Detect which cell encompasses the target text, then output its [x, y] center coordinate. 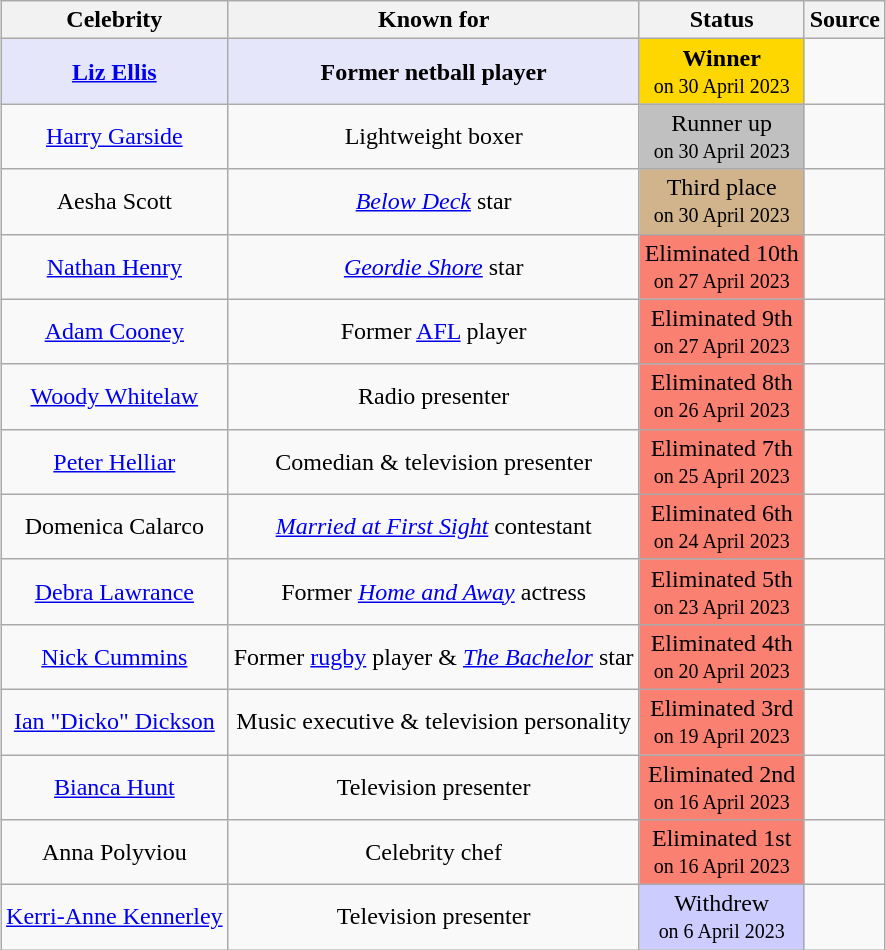
Third placeon 30 April 2023 [722, 202]
Adam Cooney [115, 332]
Former rugby player & The Bachelor star [434, 656]
Bianca Hunt [115, 786]
Nick Cummins [115, 656]
Liz Ellis [115, 72]
Eliminated 2ndon 16 April 2023 [722, 786]
Eliminated 10th on 27 April 2023 [722, 266]
Married at First Sight contestant [434, 526]
Eliminated 8th on 26 April 2023 [722, 396]
Peter Helliar [115, 462]
Former AFL player [434, 332]
Withdrewon 6 April 2023 [722, 918]
Below Deck star [434, 202]
Winneron 30 April 2023 [722, 72]
Celebrity [115, 20]
Runner upon 30 April 2023 [722, 136]
Eliminated 5thon 23 April 2023 [722, 592]
Lightweight boxer [434, 136]
Music executive & television personality [434, 722]
Kerri-Anne Kennerley [115, 918]
Eliminated 1ston 16 April 2023 [722, 852]
Ian "Dicko" Dickson [115, 722]
Radio presenter [434, 396]
Former Home and Away actress [434, 592]
Nathan Henry [115, 266]
Source [844, 20]
Anna Polyviou [115, 852]
Celebrity chef [434, 852]
Known for [434, 20]
Status [722, 20]
Eliminated 3rdon 19 April 2023 [722, 722]
Comedian & television presenter [434, 462]
Domenica Calarco [115, 526]
Eliminated 4thon 20 April 2023 [722, 656]
Harry Garside [115, 136]
Eliminated 7thon 25 April 2023 [722, 462]
Eliminated 6thon 24 April 2023 [722, 526]
Former netball player [434, 72]
Geordie Shore star [434, 266]
Woody Whitelaw [115, 396]
Eliminated 9th on 27 April 2023 [722, 332]
Debra Lawrance [115, 592]
Aesha Scott [115, 202]
